Capture the cell that displays the provided text and extract its (X, Y) central coordinate. 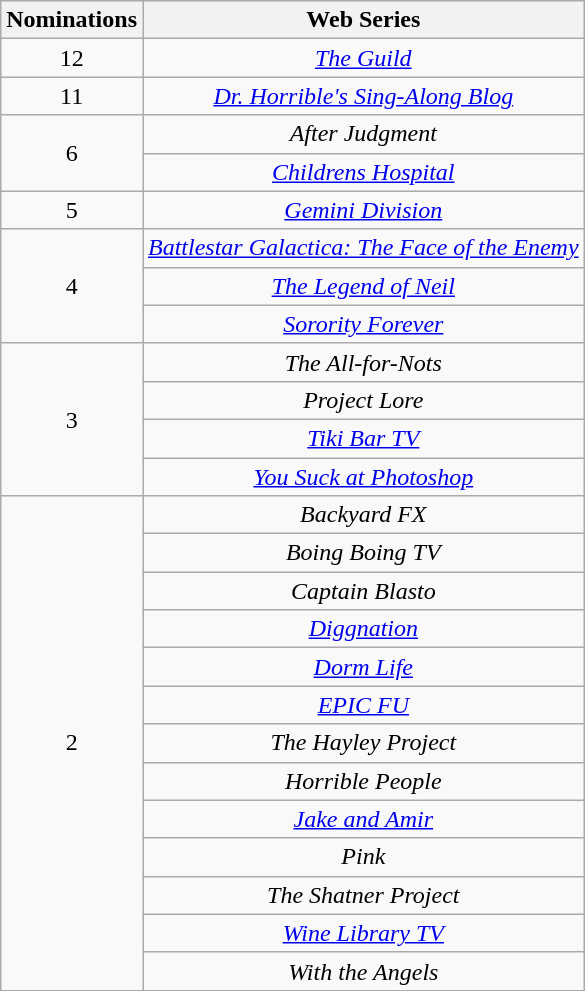
Dr. Horrible's Sing-Along Blog (363, 96)
Tiki Bar TV (363, 438)
Jake and Amir (363, 819)
The Guild (363, 58)
2 (72, 744)
EPIC FU (363, 705)
5 (72, 210)
Backyard FX (363, 515)
6 (72, 153)
You Suck at Photoshop (363, 477)
After Judgment (363, 134)
Nominations (72, 20)
Wine Library TV (363, 933)
Childrens Hospital (363, 172)
Gemini Division (363, 210)
11 (72, 96)
Dorm Life (363, 667)
The Legend of Neil (363, 286)
Pink (363, 857)
4 (72, 286)
3 (72, 419)
Sorority Forever (363, 324)
Diggnation (363, 629)
The Shatner Project (363, 895)
Captain Blasto (363, 591)
With the Angels (363, 971)
The Hayley Project (363, 743)
Project Lore (363, 400)
Battlestar Galactica: The Face of the Enemy (363, 248)
Horrible People (363, 781)
Web Series (363, 20)
Boing Boing TV (363, 553)
12 (72, 58)
The All-for-Nots (363, 362)
